Provide the [x, y] coordinate of the cell's center where the given text is located.  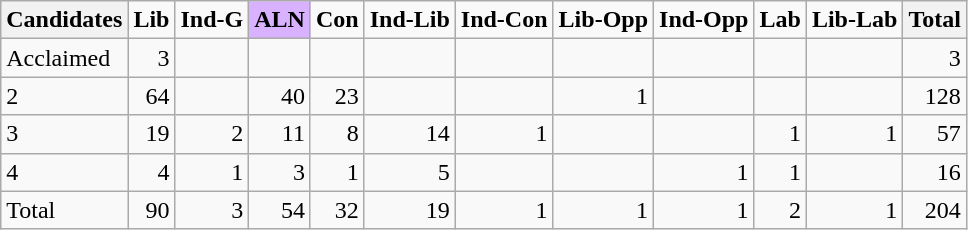
Lib-Opp [603, 20]
Lib [152, 20]
Ind-Con [504, 20]
23 [337, 96]
Lib-Lab [854, 20]
204 [935, 210]
Ind-Lib [410, 20]
Ind-Opp [704, 20]
11 [280, 134]
64 [152, 96]
16 [935, 172]
ALN [280, 20]
32 [337, 210]
Candidates [64, 20]
54 [280, 210]
90 [152, 210]
40 [280, 96]
8 [337, 134]
128 [935, 96]
14 [410, 134]
Ind-G [212, 20]
5 [410, 172]
57 [935, 134]
Lab [780, 20]
Con [337, 20]
Acclaimed [64, 58]
